Provide the [x, y] coordinate of the cell's center where the given text is located.  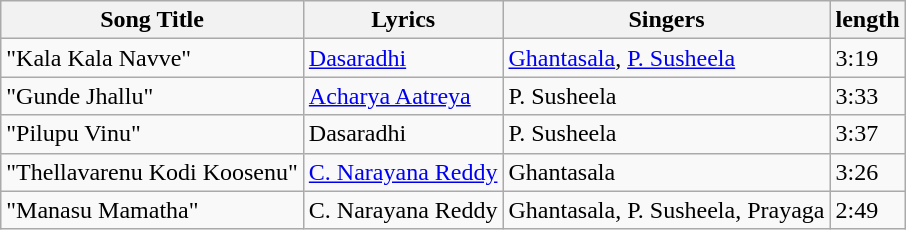
Song Title [152, 20]
Ghantasala, P. Susheela, Prayaga [666, 210]
3:33 [868, 96]
Lyrics [403, 20]
3:37 [868, 134]
3:19 [868, 58]
"Gunde Jhallu" [152, 96]
Singers [666, 20]
"Kala Kala Navve" [152, 58]
2:49 [868, 210]
"Manasu Mamatha" [152, 210]
"Pilupu Vinu" [152, 134]
Ghantasala [666, 172]
"Thellavarenu Kodi Koosenu" [152, 172]
Ghantasala, P. Susheela [666, 58]
3:26 [868, 172]
length [868, 20]
Acharya Aatreya [403, 96]
